Locate the cell with the specified text and output its [X, Y] center coordinate. 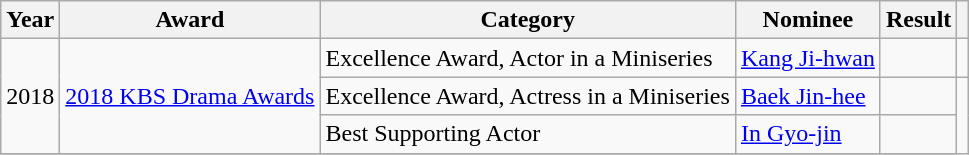
Category [528, 20]
Year [30, 20]
2018 KBS Drama Awards [190, 96]
Result [918, 20]
Excellence Award, Actress in a Miniseries [528, 96]
Excellence Award, Actor in a Miniseries [528, 58]
Baek Jin-hee [808, 96]
Best Supporting Actor [528, 134]
2018 [30, 96]
Kang Ji-hwan [808, 58]
In Gyo-jin [808, 134]
Nominee [808, 20]
Award [190, 20]
